Find where the given text appears and provide that cell's center as (x, y) coordinate. 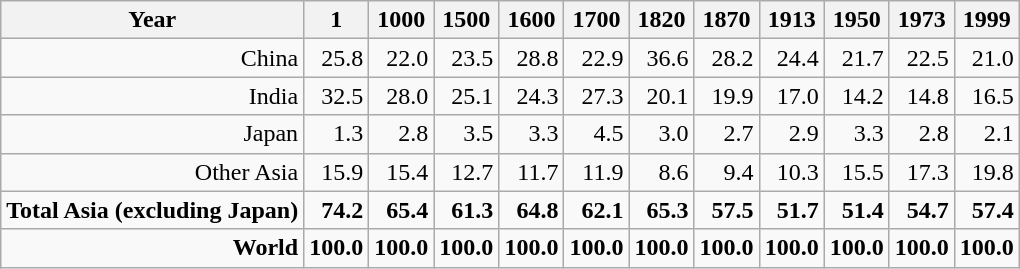
10.3 (792, 172)
11.9 (596, 172)
1913 (792, 20)
China (152, 58)
36.6 (662, 58)
15.9 (336, 172)
22.5 (922, 58)
8.6 (662, 172)
1820 (662, 20)
22.0 (402, 58)
1700 (596, 20)
1000 (402, 20)
21.7 (856, 58)
1500 (466, 20)
57.5 (726, 210)
23.5 (466, 58)
17.3 (922, 172)
28.2 (726, 58)
21.0 (986, 58)
12.7 (466, 172)
62.1 (596, 210)
20.1 (662, 96)
15.5 (856, 172)
4.5 (596, 134)
14.8 (922, 96)
24.4 (792, 58)
65.3 (662, 210)
2.1 (986, 134)
22.9 (596, 58)
17.0 (792, 96)
61.3 (466, 210)
28.0 (402, 96)
Total Asia (excluding Japan) (152, 210)
World (152, 248)
74.2 (336, 210)
57.4 (986, 210)
1973 (922, 20)
25.8 (336, 58)
19.9 (726, 96)
2.9 (792, 134)
16.5 (986, 96)
25.1 (466, 96)
3.5 (466, 134)
14.2 (856, 96)
27.3 (596, 96)
1.3 (336, 134)
54.7 (922, 210)
1 (336, 20)
Japan (152, 134)
15.4 (402, 172)
51.4 (856, 210)
9.4 (726, 172)
1870 (726, 20)
65.4 (402, 210)
11.7 (532, 172)
Other Asia (152, 172)
51.7 (792, 210)
64.8 (532, 210)
28.8 (532, 58)
3.0 (662, 134)
19.8 (986, 172)
Year (152, 20)
1950 (856, 20)
1600 (532, 20)
2.7 (726, 134)
1999 (986, 20)
24.3 (532, 96)
32.5 (336, 96)
India (152, 96)
